Scan for the cell matching the given text and deliver its (X, Y) coordinate at center. 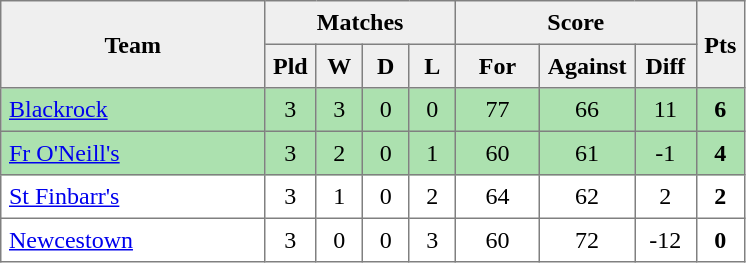
66 (586, 110)
For (497, 66)
77 (497, 110)
Pld (290, 66)
D (385, 66)
Diff (666, 66)
-1 (666, 153)
Against (586, 66)
61 (586, 153)
Blackrock (133, 110)
L (432, 66)
W (339, 66)
Team (133, 44)
Newcestown (133, 240)
11 (666, 110)
64 (497, 197)
Matches (360, 23)
-12 (666, 240)
St Finbarr's (133, 197)
Fr O'Neill's (133, 153)
62 (586, 197)
4 (720, 153)
72 (586, 240)
6 (720, 110)
Score (576, 23)
Pts (720, 44)
